For the text-containing cell, return its midpoint in (X, Y) coordinate format. 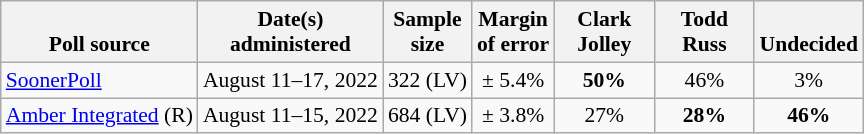
322 (LV) (428, 80)
August 11–15, 2022 (290, 116)
Marginof error (513, 32)
ClarkJolley (604, 32)
± 3.8% (513, 116)
ToddRuss (704, 32)
Poll source (100, 32)
684 (LV) (428, 116)
3% (808, 80)
SoonerPoll (100, 80)
August 11–17, 2022 (290, 80)
Date(s)administered (290, 32)
Undecided (808, 32)
50% (604, 80)
28% (704, 116)
Amber Integrated (R) (100, 116)
± 5.4% (513, 80)
Samplesize (428, 32)
27% (604, 116)
